Output the [X, Y] coordinate of the center of the cell containing the given text.  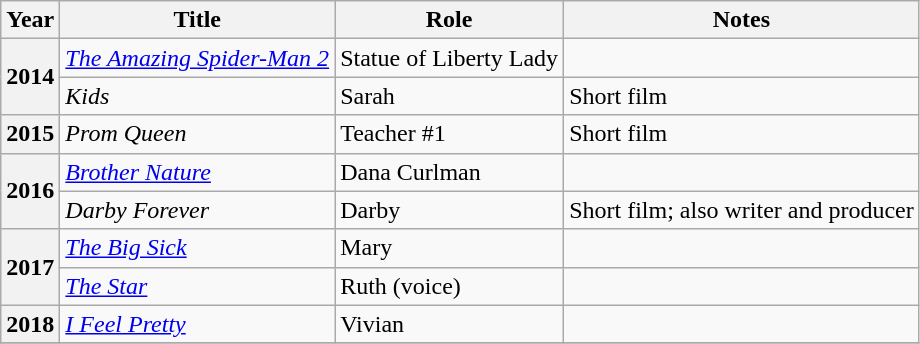
Darby Forever [198, 210]
Mary [450, 248]
The Amazing Spider-Man 2 [198, 58]
Title [198, 20]
The Big Sick [198, 248]
Ruth (voice) [450, 286]
The Star [198, 286]
Kids [198, 96]
Teacher #1 [450, 134]
Brother Nature [198, 172]
2018 [30, 324]
2015 [30, 134]
Sarah [450, 96]
2017 [30, 267]
Role [450, 20]
Statue of Liberty Lady [450, 58]
Darby [450, 210]
Vivian [450, 324]
2016 [30, 191]
Notes [742, 20]
Year [30, 20]
Short film; also writer and producer [742, 210]
I Feel Pretty [198, 324]
2014 [30, 77]
Dana Curlman [450, 172]
Prom Queen [198, 134]
